Output the (X, Y) coordinate of the center of the cell containing the given text.  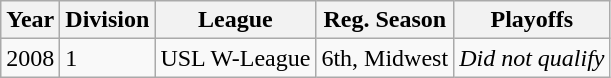
Playoffs (532, 20)
League (236, 20)
1 (108, 58)
Reg. Season (385, 20)
2008 (30, 58)
Did not qualify (532, 58)
Division (108, 20)
USL W-League (236, 58)
Year (30, 20)
6th, Midwest (385, 58)
